Return the (x, y) coordinate for the center point of the cell that contains the specified text.  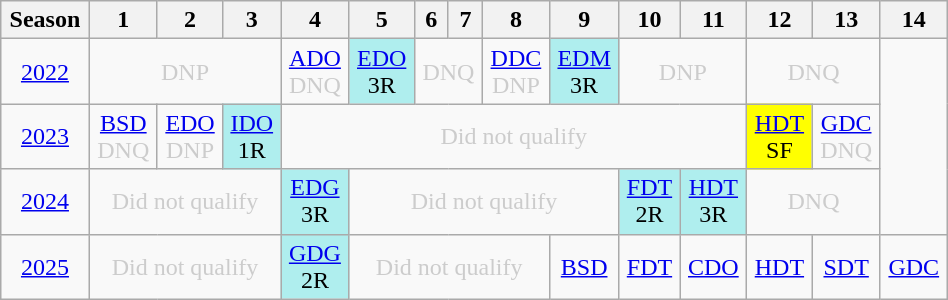
10 (650, 20)
2025 (45, 266)
5 (382, 20)
DDCDNP (516, 72)
HDT3R (714, 202)
8 (516, 20)
2024 (45, 202)
2022 (45, 72)
1 (123, 20)
11 (714, 20)
Season (45, 20)
FDT (650, 266)
6 (431, 20)
BSD (584, 266)
HDTSF (780, 136)
SDT (846, 266)
9 (584, 20)
FDT2R (650, 202)
2023 (45, 136)
EDG3R (315, 202)
12 (780, 20)
14 (914, 20)
EDODNP (190, 136)
13 (846, 20)
GDCDNQ (846, 136)
4 (315, 20)
3 (252, 20)
EDM3R (584, 72)
IDO1R (252, 136)
EDO3R (382, 72)
2 (190, 20)
HDT (780, 266)
BSDDNQ (123, 136)
CDO (714, 266)
GDC (914, 266)
GDG2R (315, 266)
ADODNQ (315, 72)
7 (465, 20)
